Detect which cell encompasses the target text, then output its (X, Y) center coordinate. 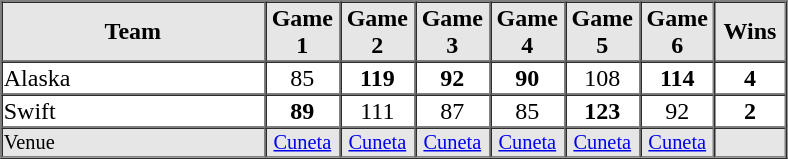
90 (528, 78)
Venue (133, 143)
Swift (133, 110)
Game 5 (602, 32)
Team (133, 32)
2 (750, 110)
Alaska (133, 78)
108 (602, 78)
119 (378, 78)
4 (750, 78)
89 (302, 110)
114 (678, 78)
Game 6 (678, 32)
Game 2 (378, 32)
Wins (750, 32)
111 (378, 110)
Game 4 (528, 32)
123 (602, 110)
87 (452, 110)
Game 1 (302, 32)
Game 3 (452, 32)
